For the text-containing cell, return its midpoint in (x, y) coordinate format. 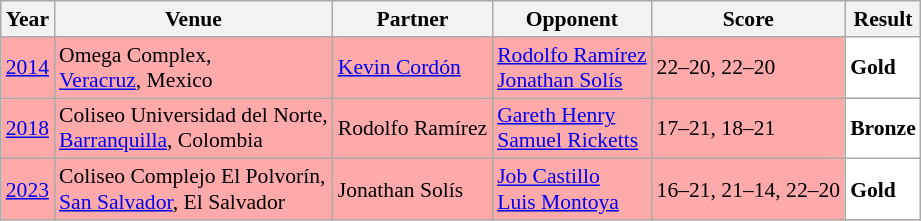
Venue (194, 19)
Result (883, 19)
2018 (28, 128)
Kevin Cordón (412, 68)
Job Castillo Luis Montoya (572, 190)
Bronze (883, 128)
Rodolfo Ramírez Jonathan Solís (572, 68)
Year (28, 19)
22–20, 22–20 (749, 68)
Omega Complex,Veracruz, Mexico (194, 68)
Coliseo Universidad del Norte,Barranquilla, Colombia (194, 128)
2014 (28, 68)
2023 (28, 190)
Coliseo Complejo El Polvorín,San Salvador, El Salvador (194, 190)
Gareth Henry Samuel Ricketts (572, 128)
Partner (412, 19)
Score (749, 19)
Rodolfo Ramírez (412, 128)
Opponent (572, 19)
17–21, 18–21 (749, 128)
Jonathan Solís (412, 190)
16–21, 21–14, 22–20 (749, 190)
